Search for the cell housing the specified text and yield its (x, y) center coordinate. 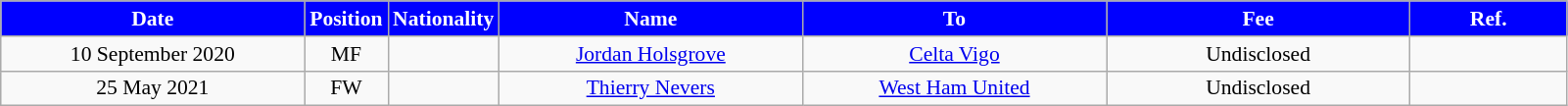
Jordan Holsgrove (650, 54)
Celta Vigo (954, 54)
Ref. (1489, 19)
10 September 2020 (153, 54)
MF (347, 54)
Nationality (443, 19)
Name (650, 19)
FW (347, 88)
25 May 2021 (153, 88)
West Ham United (954, 88)
Thierry Nevers (650, 88)
Fee (1259, 19)
To (954, 19)
Date (153, 19)
Position (347, 19)
